Search for the cell housing the specified text and yield its (x, y) center coordinate. 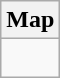
Map (30, 20)
